Scan for the cell matching the given text and deliver its (X, Y) coordinate at center. 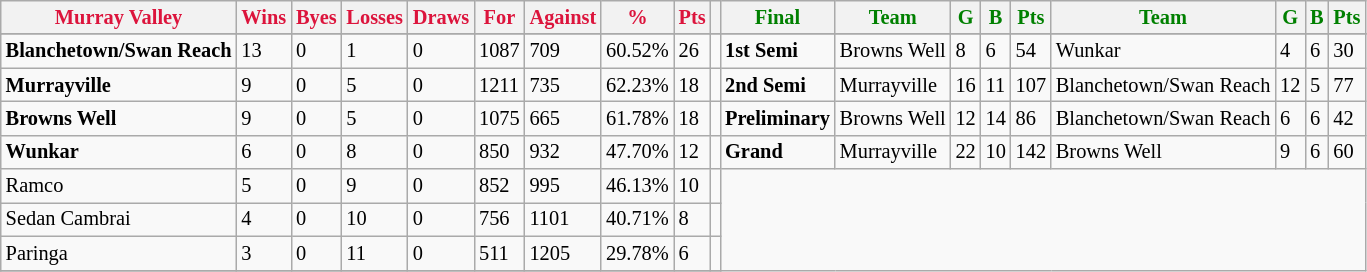
30 (1348, 51)
932 (564, 152)
Against (564, 17)
16 (966, 85)
Murray Valley (119, 17)
86 (1031, 118)
142 (1031, 152)
60 (1348, 152)
850 (499, 152)
1087 (499, 51)
1075 (499, 118)
62.23% (638, 85)
852 (499, 186)
1 (375, 51)
1st Semi (778, 51)
14 (996, 118)
1101 (564, 219)
995 (564, 186)
54 (1031, 51)
% (638, 17)
Losses (375, 17)
Ramco (119, 186)
61.78% (638, 118)
107 (1031, 85)
77 (1348, 85)
26 (692, 51)
47.70% (638, 152)
735 (564, 85)
Byes (316, 17)
665 (564, 118)
2nd Semi (778, 85)
Final (778, 17)
1211 (499, 85)
22 (966, 152)
Paringa (119, 253)
Wins (264, 17)
Preliminary (778, 118)
Grand (778, 152)
42 (1348, 118)
Draws (441, 17)
1205 (564, 253)
709 (564, 51)
13 (264, 51)
40.71% (638, 219)
511 (499, 253)
46.13% (638, 186)
For (499, 17)
756 (499, 219)
60.52% (638, 51)
29.78% (638, 253)
Sedan Cambrai (119, 219)
3 (264, 253)
